Provide the [X, Y] coordinate of the cell's center where the given text is located.  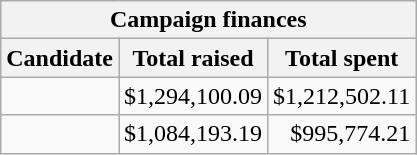
Candidate [60, 58]
Total raised [192, 58]
Total spent [342, 58]
$1,294,100.09 [192, 96]
$995,774.21 [342, 134]
$1,212,502.11 [342, 96]
Campaign finances [208, 20]
$1,084,193.19 [192, 134]
